Find where the given text appears and provide that cell's center as (x, y) coordinate. 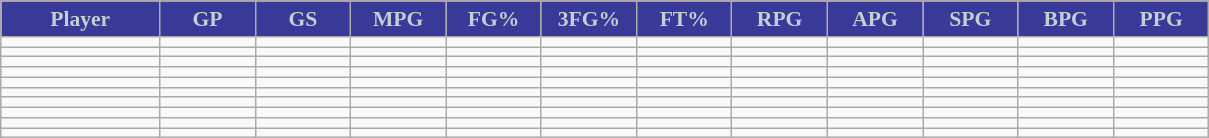
BPG (1066, 19)
RPG (780, 19)
PPG (1161, 19)
SPG (970, 19)
Player (80, 19)
GS (302, 19)
3FG% (588, 19)
FG% (494, 19)
GP (208, 19)
MPG (398, 19)
FT% (684, 19)
APG (874, 19)
